Locate the cell with the specified text and output its (X, Y) center coordinate. 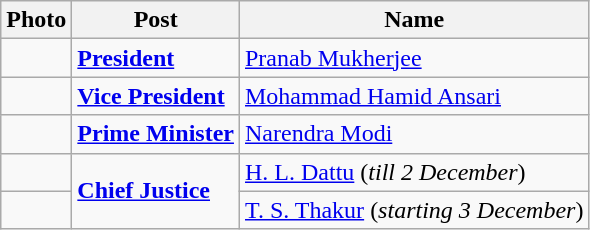
Name (414, 20)
Chief Justice (156, 191)
Pranab Mukherjee (414, 58)
President (156, 58)
H. L. Dattu (till 2 December) (414, 172)
Mohammad Hamid Ansari (414, 96)
T. S. Thakur (starting 3 December) (414, 210)
Narendra Modi (414, 134)
Prime Minister (156, 134)
Post (156, 20)
Vice President (156, 96)
Photo (36, 20)
